Locate the cell with the specified text and output its (x, y) center coordinate. 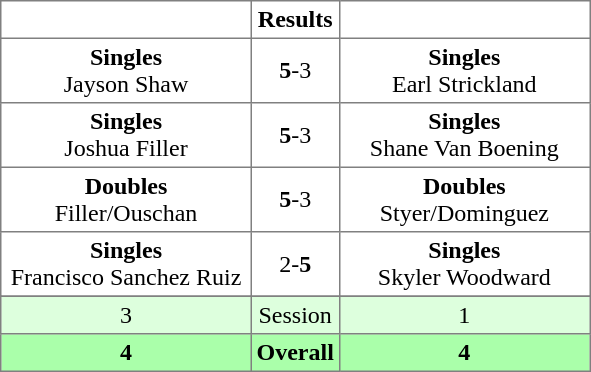
DoublesFiller/Ouschan (126, 199)
Overall (295, 353)
3 (126, 315)
SinglesFrancisco Sanchez Ruiz (126, 264)
SinglesJoshua Filler (126, 135)
SinglesShane Van Boening (464, 135)
DoublesStyer/Dominguez (464, 199)
SinglesSkyler Woodward (464, 264)
SinglesEarl Strickland (464, 70)
1 (464, 315)
Session (295, 315)
Results (295, 20)
SinglesJayson Shaw (126, 70)
2-5 (295, 264)
